Search for the cell housing the specified text and yield its (X, Y) center coordinate. 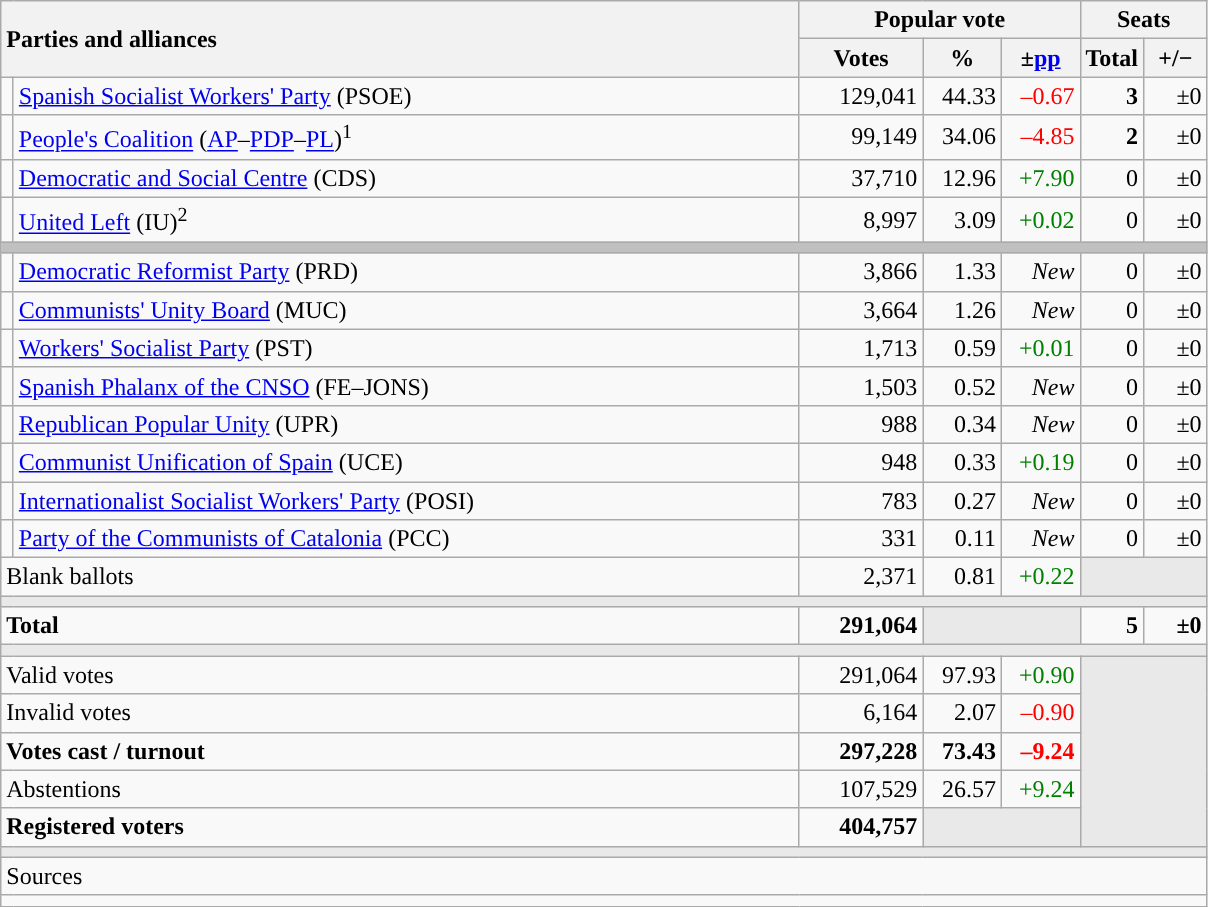
Sources (604, 876)
–0.90 (1040, 713)
107,529 (861, 789)
People's Coalition (AP–PDP–PL)1 (406, 138)
Votes cast / turnout (400, 751)
26.57 (962, 789)
Republican Popular Unity (UPR) (406, 424)
331 (861, 539)
+0.19 (1040, 462)
1,503 (861, 386)
Abstentions (400, 789)
0.11 (962, 539)
3 (1112, 96)
Popular vote (940, 20)
2,371 (861, 577)
Party of the Communists of Catalonia (PCC) (406, 539)
Spanish Phalanx of the CNSO (FE–JONS) (406, 386)
5 (1112, 626)
44.33 (962, 96)
Valid votes (400, 675)
Communists' Unity Board (MUC) (406, 310)
Registered voters (400, 827)
3.09 (962, 220)
Seats (1144, 20)
2.07 (962, 713)
% (962, 58)
Communist Unification of Spain (UCE) (406, 462)
1.33 (962, 272)
0.34 (962, 424)
1.26 (962, 310)
+7.90 (1040, 178)
Workers' Socialist Party (PST) (406, 348)
United Left (IU)2 (406, 220)
0.81 (962, 577)
404,757 (861, 827)
–0.67 (1040, 96)
73.43 (962, 751)
Spanish Socialist Workers' Party (PSOE) (406, 96)
0.33 (962, 462)
±pp (1040, 58)
Invalid votes (400, 713)
–9.24 (1040, 751)
Votes (861, 58)
3,866 (861, 272)
129,041 (861, 96)
+0.02 (1040, 220)
Parties and alliances (400, 39)
99,149 (861, 138)
0.27 (962, 501)
Democratic Reformist Party (PRD) (406, 272)
297,228 (861, 751)
12.96 (962, 178)
Democratic and Social Centre (CDS) (406, 178)
988 (861, 424)
2 (1112, 138)
34.06 (962, 138)
1,713 (861, 348)
948 (861, 462)
+0.90 (1040, 675)
+0.22 (1040, 577)
+/− (1176, 58)
8,997 (861, 220)
0.59 (962, 348)
–4.85 (1040, 138)
+0.01 (1040, 348)
37,710 (861, 178)
Blank ballots (400, 577)
Internationalist Socialist Workers' Party (POSI) (406, 501)
783 (861, 501)
97.93 (962, 675)
+9.24 (1040, 789)
0.52 (962, 386)
6,164 (861, 713)
3,664 (861, 310)
